Find where the given text appears and provide that cell's center as (X, Y) coordinate. 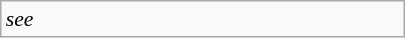
see (203, 19)
